Extract the [x, y] coordinate from the center of the cell holding the provided text.  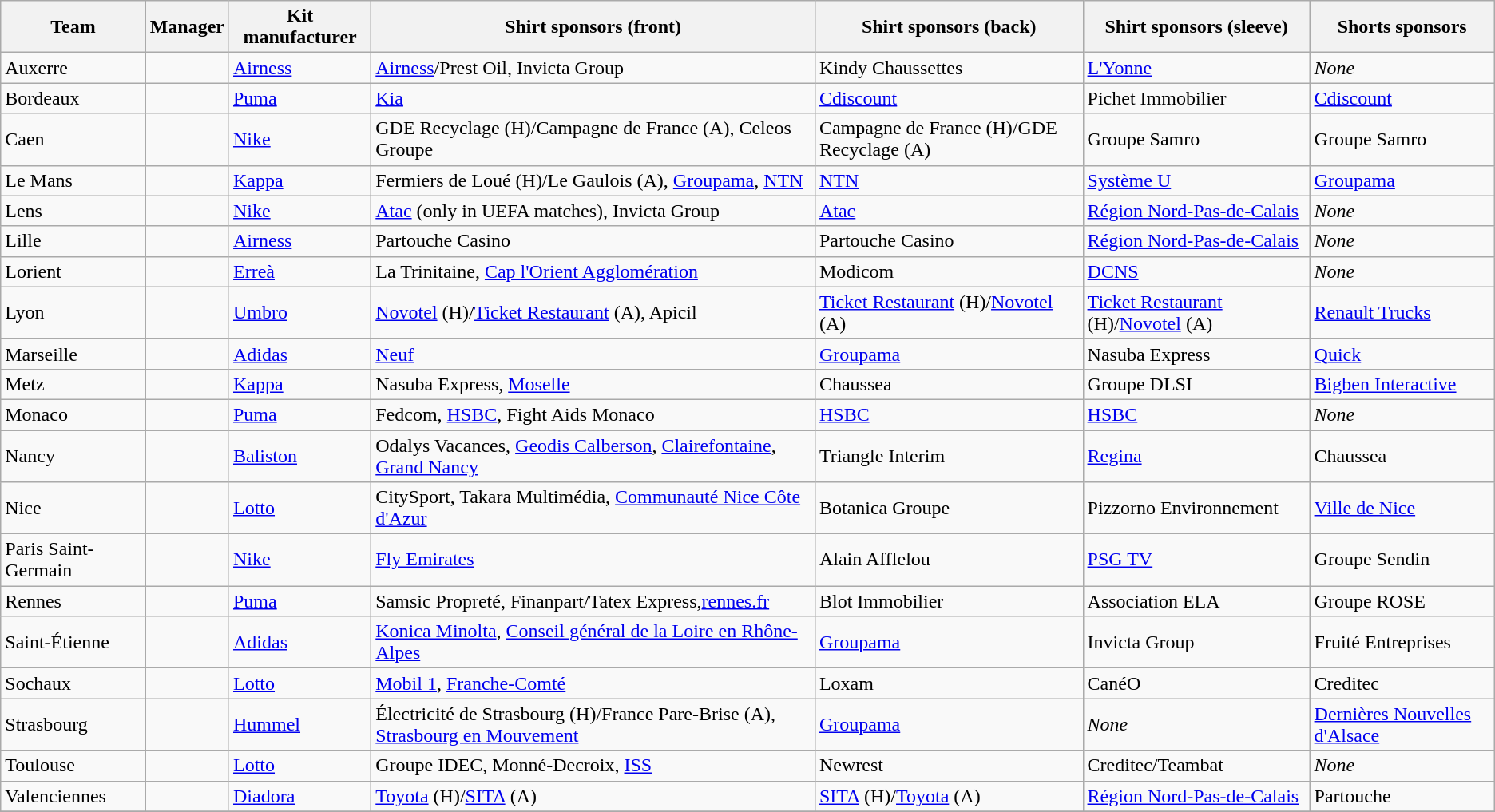
Atac (only in UEFA matches), Invicta Group [593, 211]
Lens [73, 211]
Lyon [73, 313]
Valenciennes [73, 796]
DCNS [1196, 271]
Regina [1196, 455]
Groupe IDEC, Monné-Decroix, ISS [593, 766]
Lorient [73, 271]
Bigben Interactive [1402, 384]
Atac [949, 211]
Nasuba Express [1196, 354]
Saint-Étienne [73, 642]
Newrest [949, 766]
Modicom [949, 271]
Konica Minolta, Conseil général de la Loire en Rhône-Alpes [593, 642]
Shirt sponsors (front) [593, 27]
Kit manufacturer [299, 27]
La Trinitaine, Cap l'Orient Agglomération [593, 271]
Fedcom, HSBC, Fight Aids Monaco [593, 414]
Campagne de France (H)/GDE Recyclage (A) [949, 139]
NTN [949, 180]
Système U [1196, 180]
Manager [187, 27]
Baliston [299, 455]
Association ELA [1196, 601]
Kindy Chaussettes [949, 68]
Partouche [1402, 796]
Dernières Nouvelles d'Alsace [1402, 725]
Shorts sponsors [1402, 27]
Blot Immobilier [949, 601]
Alain Afflelou [949, 560]
Groupe ROSE [1402, 601]
Toulouse [73, 766]
Creditec/Teambat [1196, 766]
Paris Saint-Germain [73, 560]
Nancy [73, 455]
Shirt sponsors (sleeve) [1196, 27]
Marseille [73, 354]
Groupe DLSI [1196, 384]
Nice [73, 508]
Odalys Vacances, Geodis Calberson, Clairefontaine, Grand Nancy [593, 455]
Kia [593, 98]
Groupe Sendin [1402, 560]
SITA (H)/Toyota (A) [949, 796]
Botanica Groupe [949, 508]
Triangle Interim [949, 455]
L'Yonne [1196, 68]
Monaco [73, 414]
Fruité Entreprises [1402, 642]
Samsic Propreté, Finanpart/Tatex Express,rennes.fr [593, 601]
Strasbourg [73, 725]
Nasuba Express, Moselle [593, 384]
Diadora [299, 796]
Loxam [949, 683]
Invicta Group [1196, 642]
Sochaux [73, 683]
Quick [1402, 354]
Bordeaux [73, 98]
Renault Trucks [1402, 313]
Toyota (H)/SITA (A) [593, 796]
Team [73, 27]
CanéO [1196, 683]
Shirt sponsors (back) [949, 27]
Hummel [299, 725]
Fly Emirates [593, 560]
Ville de Nice [1402, 508]
GDE Recyclage (H)/Campagne de France (A), Celeos Groupe [593, 139]
Neuf [593, 354]
Pizzorno Environnement [1196, 508]
Lille [73, 241]
Pichet Immobilier [1196, 98]
Umbro [299, 313]
Erreà [299, 271]
Auxerre [73, 68]
Creditec [1402, 683]
Rennes [73, 601]
Airness/Prest Oil, Invicta Group [593, 68]
CitySport, Takara Multimédia, Communauté Nice Côte d'Azur [593, 508]
Metz [73, 384]
Caen [73, 139]
Fermiers de Loué (H)/Le Gaulois (A), Groupama, NTN [593, 180]
Novotel (H)/Ticket Restaurant (A), Apicil [593, 313]
Le Mans [73, 180]
Mobil 1, Franche-Comté [593, 683]
Électricité de Strasbourg (H)/France Pare-Brise (A), Strasbourg en Mouvement [593, 725]
PSG TV [1196, 560]
